Return the (X, Y) coordinate for the center point of the cell that contains the specified text.  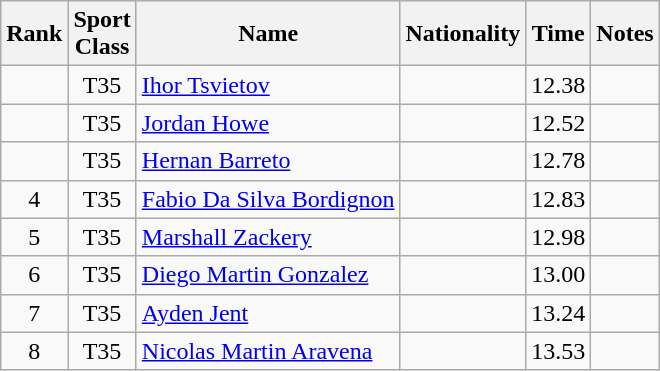
12.98 (558, 237)
6 (34, 275)
13.24 (558, 313)
12.83 (558, 199)
13.00 (558, 275)
Notes (625, 34)
7 (34, 313)
Time (558, 34)
12.38 (558, 85)
Ihor Tsvietov (268, 85)
8 (34, 351)
Nationality (463, 34)
13.53 (558, 351)
SportClass (102, 34)
Nicolas Martin Aravena (268, 351)
Ayden Jent (268, 313)
12.78 (558, 161)
Name (268, 34)
Jordan Howe (268, 123)
Fabio Da Silva Bordignon (268, 199)
Rank (34, 34)
Marshall Zackery (268, 237)
12.52 (558, 123)
4 (34, 199)
Hernan Barreto (268, 161)
5 (34, 237)
Diego Martin Gonzalez (268, 275)
